Locate the cell with the specified text and output its (X, Y) center coordinate. 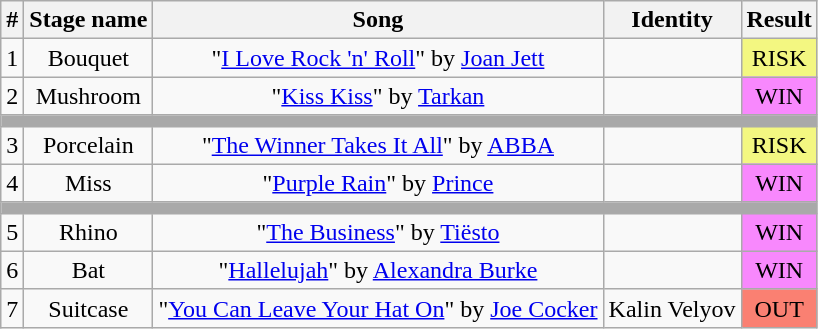
Porcelain (88, 145)
"Hallelujah" by Alexandra Burke (378, 270)
4 (12, 183)
Result (779, 20)
"Purple Rain" by Prince (378, 183)
"Kiss Kiss" by Tarkan (378, 96)
OUT (779, 308)
# (12, 20)
Kalin Velyov (672, 308)
"The Winner Takes It All" by ABBA (378, 145)
Bouquet (88, 58)
Rhino (88, 232)
2 (12, 96)
Stage name (88, 20)
Mushroom (88, 96)
1 (12, 58)
Suitcase (88, 308)
"The Business" by Tiësto (378, 232)
6 (12, 270)
Identity (672, 20)
Bat (88, 270)
7 (12, 308)
Miss (88, 183)
Song (378, 20)
"You Can Leave Your Hat On" by Joe Cocker (378, 308)
"I Love Rock 'n' Roll" by Joan Jett (378, 58)
5 (12, 232)
3 (12, 145)
